Search for the cell housing the specified text and yield its [X, Y] center coordinate. 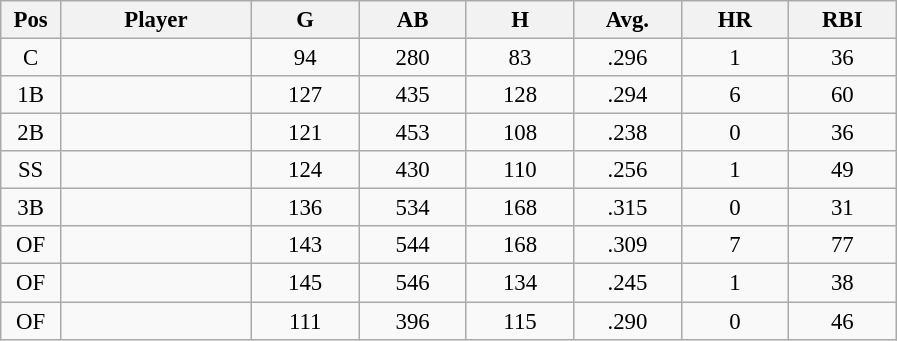
46 [842, 321]
.245 [628, 283]
Pos [31, 20]
31 [842, 208]
94 [304, 58]
.309 [628, 245]
453 [412, 133]
83 [520, 58]
.296 [628, 58]
.290 [628, 321]
6 [734, 95]
1B [31, 95]
C [31, 58]
.256 [628, 170]
111 [304, 321]
544 [412, 245]
38 [842, 283]
143 [304, 245]
124 [304, 170]
.294 [628, 95]
Player [156, 20]
430 [412, 170]
145 [304, 283]
Avg. [628, 20]
49 [842, 170]
546 [412, 283]
128 [520, 95]
7 [734, 245]
AB [412, 20]
SS [31, 170]
396 [412, 321]
H [520, 20]
HR [734, 20]
77 [842, 245]
110 [520, 170]
.315 [628, 208]
127 [304, 95]
134 [520, 283]
60 [842, 95]
G [304, 20]
435 [412, 95]
RBI [842, 20]
121 [304, 133]
280 [412, 58]
115 [520, 321]
3B [31, 208]
.238 [628, 133]
2B [31, 133]
136 [304, 208]
534 [412, 208]
108 [520, 133]
